Capture the cell that displays the provided text and extract its (x, y) central coordinate. 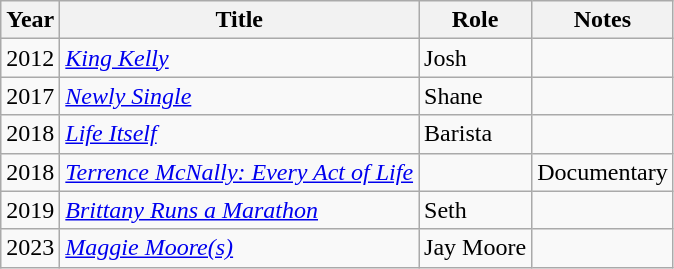
Year (30, 20)
2017 (30, 96)
King Kelly (240, 58)
Josh (476, 58)
Shane (476, 96)
Barista (476, 134)
2019 (30, 210)
Seth (476, 210)
Title (240, 20)
Documentary (603, 172)
Life Itself (240, 134)
Maggie Moore(s) (240, 248)
Brittany Runs a Marathon (240, 210)
Notes (603, 20)
Newly Single (240, 96)
Terrence McNally: Every Act of Life (240, 172)
Jay Moore (476, 248)
Role (476, 20)
2023 (30, 248)
2012 (30, 58)
